Return (x, y) of the center of cell containing provided text 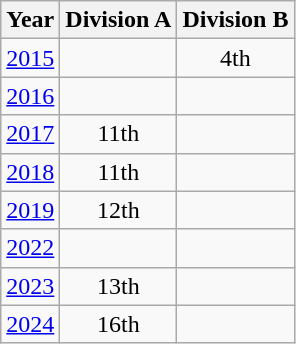
2015 (30, 58)
2024 (30, 324)
16th (118, 324)
Division A (118, 20)
2017 (30, 134)
13th (118, 286)
2016 (30, 96)
Division B (236, 20)
4th (236, 58)
2019 (30, 210)
2018 (30, 172)
2023 (30, 286)
Year (30, 20)
2022 (30, 248)
12th (118, 210)
